Identify which cell holds the provided text, then report its (X, Y) central coordinate. 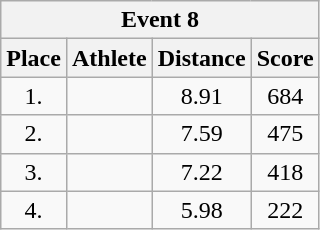
Event 8 (160, 20)
418 (285, 172)
7.59 (202, 134)
5.98 (202, 210)
222 (285, 210)
475 (285, 134)
Distance (202, 58)
4. (34, 210)
8.91 (202, 96)
Athlete (109, 58)
684 (285, 96)
7.22 (202, 172)
1. (34, 96)
2. (34, 134)
Score (285, 58)
Place (34, 58)
3. (34, 172)
